For the text-containing cell, return its midpoint in (X, Y) coordinate format. 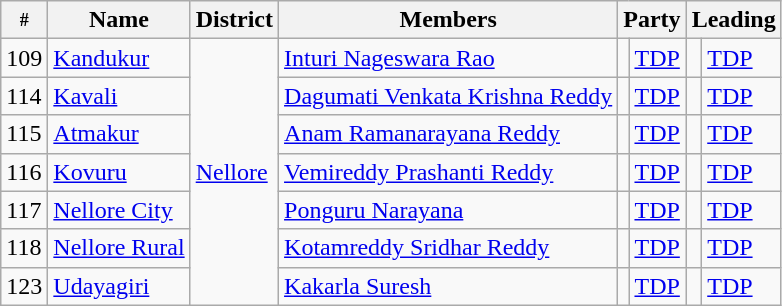
123 (24, 286)
109 (24, 58)
Inturi Nageswara Rao (448, 58)
# (24, 20)
Vemireddy Prashanti Reddy (448, 172)
115 (24, 134)
Kovuru (119, 172)
Atmakur (119, 134)
Kandukur (119, 58)
Anam Ramanarayana Reddy (448, 134)
District (234, 20)
118 (24, 248)
Dagumati Venkata Krishna Reddy (448, 96)
Ponguru Narayana (448, 210)
Kotamreddy Sridhar Reddy (448, 248)
Party (652, 20)
Nellore (234, 172)
Kakarla Suresh (448, 286)
116 (24, 172)
117 (24, 210)
Members (448, 20)
114 (24, 96)
Name (119, 20)
Kavali (119, 96)
Udayagiri (119, 286)
Nellore Rural (119, 248)
Nellore City (119, 210)
Leading (734, 20)
